Return (X, Y) of the center of cell containing provided text 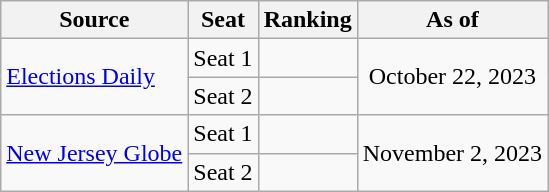
October 22, 2023 (452, 77)
As of (452, 20)
Seat (223, 20)
Source (94, 20)
Ranking (308, 20)
Elections Daily (94, 77)
November 2, 2023 (452, 153)
New Jersey Globe (94, 153)
